Identify which cell holds the provided text, then report its [x, y] central coordinate. 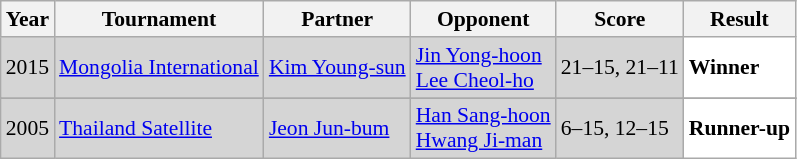
Tournament [159, 19]
Runner-up [740, 128]
Score [620, 19]
Jin Yong-hoon Lee Cheol-ho [484, 68]
Han Sang-hoon Hwang Ji-man [484, 128]
Thailand Satellite [159, 128]
Kim Young-sun [338, 68]
Year [28, 19]
Opponent [484, 19]
Result [740, 19]
Mongolia International [159, 68]
6–15, 12–15 [620, 128]
Jeon Jun-bum [338, 128]
2015 [28, 68]
Winner [740, 68]
2005 [28, 128]
21–15, 21–11 [620, 68]
Partner [338, 19]
